Return the [x, y] coordinate for the center point of the cell that contains the specified text.  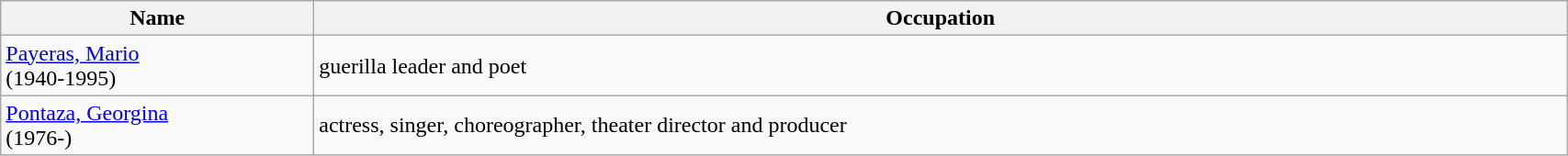
Pontaza, Georgina(1976-) [158, 125]
Name [158, 18]
Payeras, Mario(1940-1995) [158, 66]
guerilla leader and poet [941, 66]
Occupation [941, 18]
actress, singer, choreographer, theater director and producer [941, 125]
